Search for the cell housing the specified text and yield its (x, y) center coordinate. 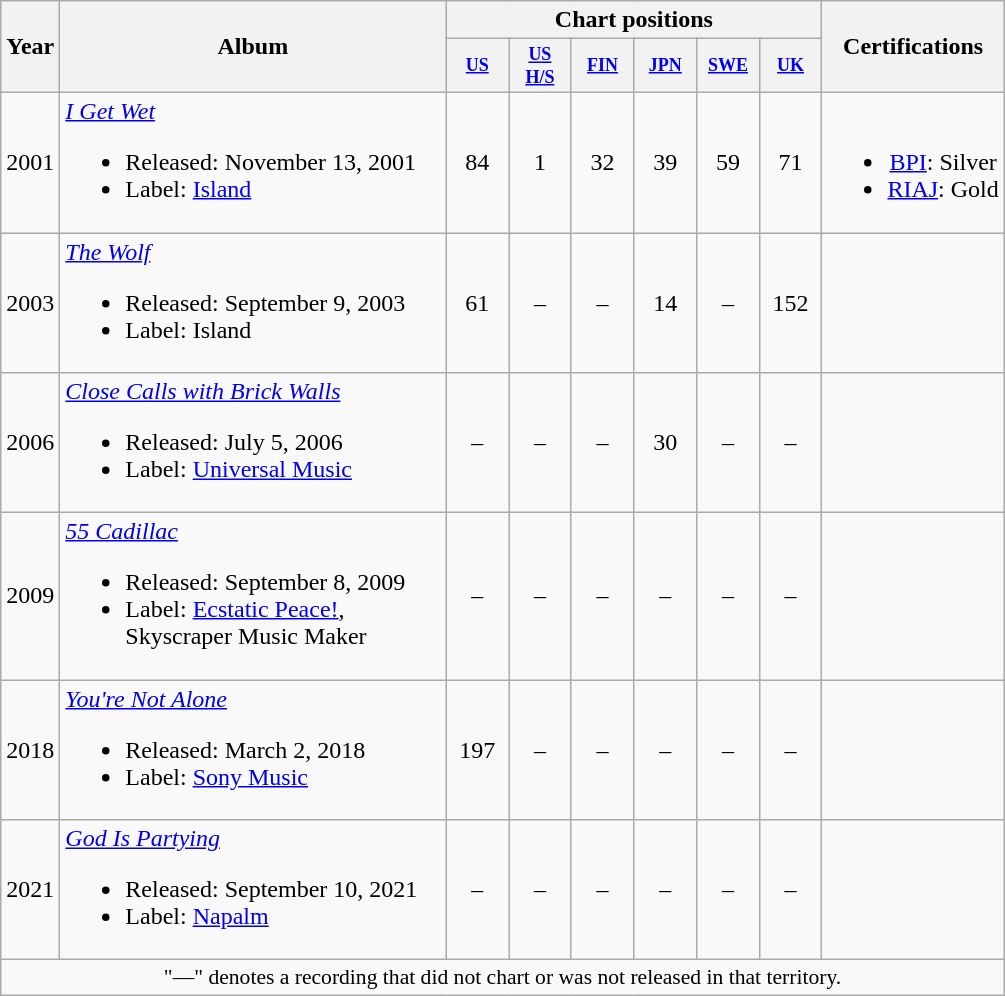
61 (478, 303)
US (478, 66)
The WolfReleased: September 9, 2003Label: Island (253, 303)
2021 (30, 890)
UK (790, 66)
2018 (30, 750)
59 (728, 162)
39 (666, 162)
1 (540, 162)
Chart positions (634, 20)
71 (790, 162)
2003 (30, 303)
Certifications (913, 47)
US H/S (540, 66)
32 (602, 162)
SWE (728, 66)
"—" denotes a recording that did not chart or was not released in that territory. (503, 978)
14 (666, 303)
I Get WetReleased: November 13, 2001Label: Island (253, 162)
You're Not AloneReleased: March 2, 2018Label: Sony Music (253, 750)
FIN (602, 66)
55 CadillacReleased: September 8, 2009Label: Ecstatic Peace!, Skyscraper Music Maker (253, 596)
197 (478, 750)
152 (790, 303)
2001 (30, 162)
God Is PartyingReleased: September 10, 2021Label: Napalm (253, 890)
Year (30, 47)
84 (478, 162)
2006 (30, 443)
Album (253, 47)
BPI: SilverRIAJ: Gold (913, 162)
JPN (666, 66)
2009 (30, 596)
30 (666, 443)
Close Calls with Brick WallsReleased: July 5, 2006Label: Universal Music (253, 443)
